Search for the cell housing the specified text and yield its (x, y) center coordinate. 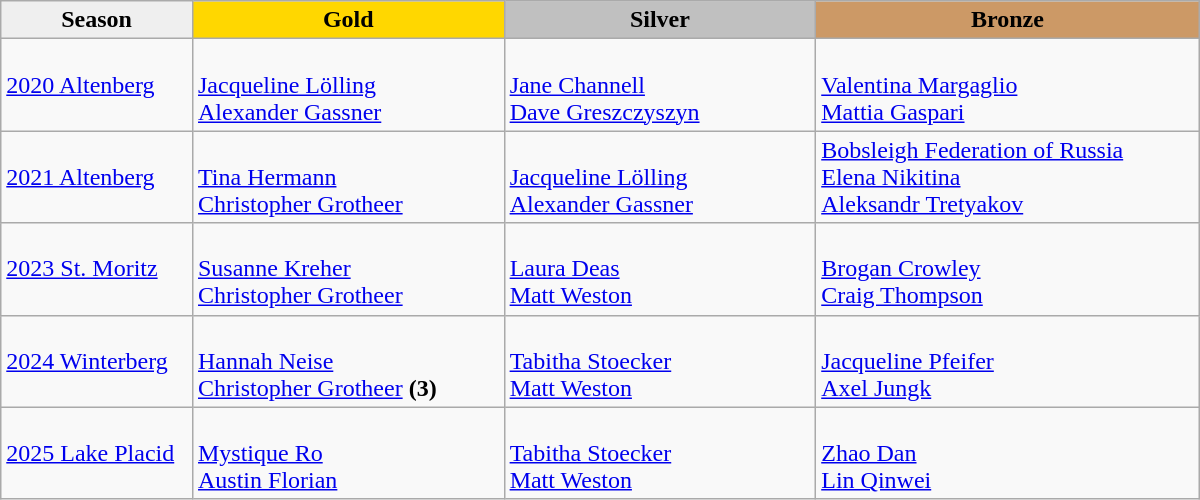
Tina HermannChristopher Grotheer (348, 177)
Jane ChannellDave Greszczyszyn (660, 85)
Season (97, 20)
2021 Altenberg (97, 177)
Susanne KreherChristopher Grotheer (348, 269)
Silver (660, 20)
Bronze (1008, 20)
Bobsleigh Federation of RussiaElena NikitinaAleksandr Tretyakov (1008, 177)
Brogan CrowleyCraig Thompson (1008, 269)
Valentina MargaglioMattia Gaspari (1008, 85)
2024 Winterberg (97, 361)
Jacqueline PfeiferAxel Jungk (1008, 361)
Laura DeasMatt Weston (660, 269)
Mystique RoAustin Florian (348, 453)
2020 Altenberg (97, 85)
Hannah NeiseChristopher Grotheer (3) (348, 361)
Gold (348, 20)
Zhao DanLin Qinwei (1008, 453)
2025 Lake Placid (97, 453)
2023 St. Moritz (97, 269)
